Provide the [X, Y] coordinate of the cell's center where the given text is located.  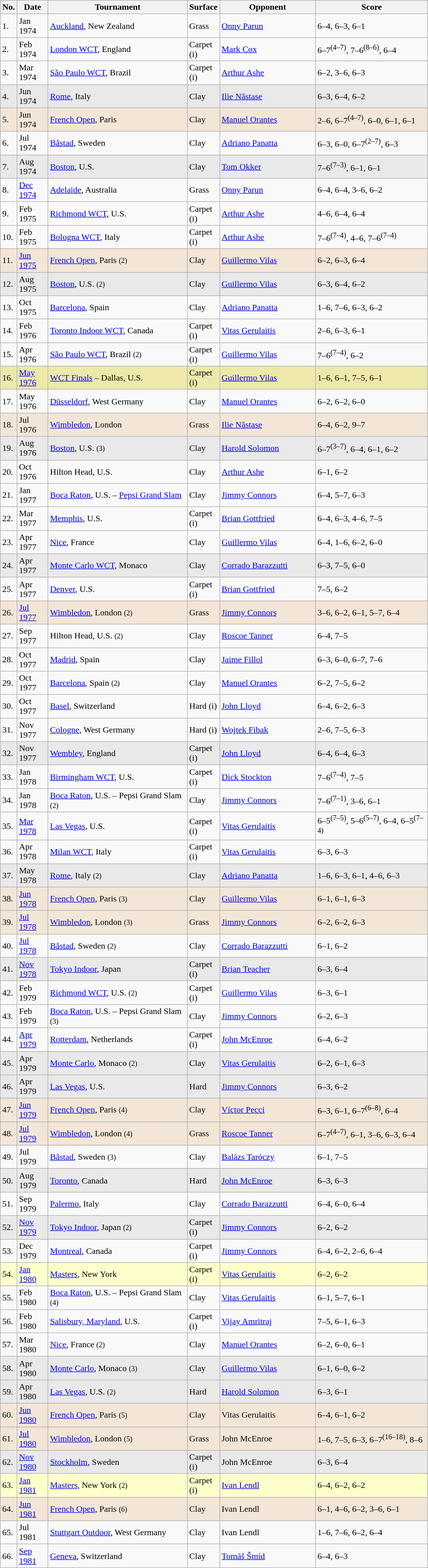
6–4, 7–5 [371, 636]
34. [9, 800]
Balázs Taróczy [268, 1157]
4. [9, 96]
5. [9, 120]
45. [9, 1063]
6–4, 6–2, 6–2 [371, 1485]
1. [9, 26]
Feb 1974 [32, 49]
6–1, 4–6, 6–2, 3–6, 6–1 [371, 1509]
Wembley, England [118, 753]
51. [9, 1204]
São Paulo WCT, Brazil (2) [118, 354]
Richmond WCT, U.S. (2) [118, 993]
Tomáš Šmíd [268, 1556]
Tom Okker [268, 167]
32. [9, 753]
55. [9, 1298]
Geneva, Switzerland [118, 1556]
61. [9, 1439]
46. [9, 1086]
Boston, U.S. [118, 167]
6–7(3–7), 6–4, 6–1, 6–2 [371, 448]
36. [9, 852]
Víctor Pecci [268, 1110]
Jul 1974 [32, 143]
40. [9, 946]
6–4, 6–4, 6–3 [371, 753]
Las Vegas, U.S. (2) [118, 1392]
Adelaide, Australia [118, 190]
2–6, 7–5, 6–3 [371, 730]
Surface [203, 7]
56. [9, 1321]
Wimbledon, London [118, 425]
31. [9, 730]
Mark Cox [268, 49]
Wimbledon, London (4) [118, 1133]
6–4, 6–2, 6–3 [371, 706]
29. [9, 683]
Aug 1979 [32, 1180]
23. [9, 542]
11. [9, 260]
6–3, 6–2 [371, 1086]
Wimbledon, London (3) [118, 922]
19. [9, 448]
6–4, 6–2, 9–7 [371, 425]
No. [9, 7]
Mar 1980 [32, 1345]
Nice, France (2) [118, 1345]
Båstad, Sweden (2) [118, 946]
6–2, 6–3 [371, 1016]
2–6, 6–7(4–7), 6–0, 6–1, 6–1 [371, 120]
6–1, 5–7, 6–1 [371, 1298]
6–1, 7–5 [371, 1157]
14. [9, 331]
6–2, 6–2, 6–0 [371, 401]
Jul 1980 [32, 1439]
Monte Carlo, Monaco (3) [118, 1368]
Date [32, 7]
6–4, 6–0, 6–4 [371, 1204]
London WCT, England [118, 49]
6–2, 6–2, 6–3 [371, 922]
Salisbury, Maryland, U.S. [118, 1321]
Jan 1974 [32, 26]
6–1, 6–1, 6–3 [371, 899]
37. [9, 875]
7–6(7–4), 4–6, 7–6(7–4) [371, 237]
13. [9, 307]
39. [9, 922]
59. [9, 1392]
Tokyo Indoor, Japan [118, 969]
6–3, 6–0, 6–7(2–7), 6–3 [371, 143]
7–6(7–4), 7–5 [371, 777]
60. [9, 1415]
6–2, 6–1, 6–3 [371, 1063]
6–2, 3–6, 6–3 [371, 73]
12. [9, 284]
7. [9, 167]
21. [9, 495]
Memphis, U.S. [118, 519]
Toronto, Canada [118, 1180]
Montreal, Canada [118, 1251]
18. [9, 425]
Boca Raton, U.S. – Pepsi Grand Slam [118, 495]
French Open, Paris (4) [118, 1110]
Denver, U.S. [118, 589]
Mar 1974 [32, 73]
7–5, 6–2 [371, 589]
54. [9, 1274]
42. [9, 993]
Richmond WCT, U.S. [118, 214]
Båstad, Sweden (3) [118, 1157]
French Open, Paris [118, 120]
Dec 1974 [32, 190]
Dick Stockton [268, 777]
6–1, 6–0, 6–2 [371, 1368]
6–5(7–5), 5–6(5–7), 6–4, 6–5(7–4) [371, 826]
6. [9, 143]
Aug 1975 [32, 284]
6–3, 6–1, 6–7(6–8), 6–4 [371, 1110]
Opponent [268, 7]
Bologna WCT, Italy [118, 237]
52. [9, 1227]
3. [9, 73]
Wimbledon, London (5) [118, 1439]
Boston, U.S. (3) [118, 448]
6–4, 1–6, 6–2, 6–0 [371, 542]
6–4, 6–2, 2–6, 6–4 [371, 1251]
6–4, 5–7, 6–3 [371, 495]
8. [9, 190]
64. [9, 1509]
Nov 1980 [32, 1462]
10. [9, 237]
6–4, 6–2 [371, 1040]
Jan 1980 [32, 1274]
WCT Finals – Dallas, U.S. [118, 378]
43. [9, 1016]
Jul 1976 [32, 425]
Boca Raton, U.S. – Pepsi Grand Slam (2) [118, 800]
Jun 1980 [32, 1415]
Jul 1977 [32, 612]
Brian Teacher [268, 969]
6–4, 6–3, 6–1 [371, 26]
Vijay Amritraj [268, 1321]
Monte Carlo WCT, Monaco [118, 566]
Barcelona, Spain (2) [118, 683]
French Open, Paris (2) [118, 260]
65. [9, 1532]
15. [9, 354]
Rotterdam, Netherlands [118, 1040]
Monte Carlo, Monaco (2) [118, 1063]
57. [9, 1345]
7–6(7–1), 3–6, 6–1 [371, 800]
53. [9, 1251]
Oct 1975 [32, 307]
Düsseldorf, West Germany [118, 401]
16. [9, 378]
Stuttgart Outdoor, West Germany [118, 1532]
20. [9, 472]
6–7(4–7), 6–1, 3–6, 6–3, 6–4 [371, 1133]
Tournament [118, 7]
2. [9, 49]
6–4, 6–3, 4–6, 7–5 [371, 519]
Jul 1981 [32, 1532]
Milan WCT, Italy [118, 852]
Jan 1981 [32, 1485]
Sep 1977 [32, 636]
Rome, Italy (2) [118, 875]
Jun 1979 [32, 1110]
Båstad, Sweden [118, 143]
58. [9, 1368]
Score [371, 7]
Jan 1977 [32, 495]
33. [9, 777]
Nov 1978 [32, 969]
Jun 1975 [32, 260]
7–6(7–3), 6–1, 6–1 [371, 167]
38. [9, 899]
24. [9, 566]
30. [9, 706]
Palermo, Italy [118, 1204]
35. [9, 826]
Hilton Head, U.S. [118, 472]
Nice, France [118, 542]
6–4, 6–1, 6–2 [371, 1415]
50. [9, 1180]
6–4, 6–3 [371, 1556]
2–6, 6–3, 6–1 [371, 331]
Sep 1979 [32, 1204]
44. [9, 1040]
48. [9, 1133]
Birmingham WCT, U.S. [118, 777]
Masters, New York [118, 1274]
25. [9, 589]
Boca Raton, U.S. – Pepsi Grand Slam (3) [118, 1016]
6–2, 7–5, 6–2 [371, 683]
Aug 1976 [32, 448]
Barcelona, Spain [118, 307]
Mar 1978 [32, 826]
4–6, 6–4, 6–4 [371, 214]
7–5, 6–1, 6–3 [371, 1321]
Oct 1976 [32, 472]
Apr 1976 [32, 354]
Toronto Indoor WCT, Canada [118, 331]
1–6, 6–1, 7–5, 6–1 [371, 378]
Aug 1974 [32, 167]
41. [9, 969]
6–3, 7–5, 6–0 [371, 566]
6–7(4–7), 7–6(8–6), 6–4 [371, 49]
Mar 1977 [32, 519]
27. [9, 636]
Sep 1981 [32, 1556]
17. [9, 401]
1–6, 7–6, 6–2, 6–4 [371, 1532]
6–2, 6–0, 6–1 [371, 1345]
6–2, 6–3, 6–4 [371, 260]
Masters, New York (2) [118, 1485]
63. [9, 1485]
Madrid, Spain [118, 659]
Basel, Switzerland [118, 706]
47. [9, 1110]
French Open, Paris (3) [118, 899]
Wojtek Fibak [268, 730]
Stockholm, Sweden [118, 1462]
7–6(7–4), 6–2 [371, 354]
French Open, Paris (6) [118, 1509]
1–6, 7–6, 6–3, 6–2 [371, 307]
Boca Raton, U.S. – Pepsi Grand Slam (4) [118, 1298]
66. [9, 1556]
62. [9, 1462]
Tokyo Indoor, Japan (2) [118, 1227]
Wimbledon, London (2) [118, 612]
6–4, 6–4, 3–6, 6–2 [371, 190]
9. [9, 214]
22. [9, 519]
1–6, 7–5, 6–3, 6–7(16–18), 8–6 [371, 1439]
Jun 1978 [32, 899]
3–6, 6–2, 6–1, 5–7, 6–4 [371, 612]
Auckland, New Zealand [118, 26]
Feb 1976 [32, 331]
26. [9, 612]
Apr 1978 [32, 852]
May 1978 [32, 875]
1–6, 6–3, 6–1, 4–6, 6–3 [371, 875]
6–3, 6–0, 6–7, 7–6 [371, 659]
São Paulo WCT, Brazil [118, 73]
Jaime Fillol [268, 659]
Boston, U.S. (2) [118, 284]
Hilton Head, U.S. (2) [118, 636]
Dec 1979 [32, 1251]
Rome, Italy [118, 96]
49. [9, 1157]
French Open, Paris (5) [118, 1415]
Cologne, West Germany [118, 730]
28. [9, 659]
Jun 1981 [32, 1509]
Nov 1979 [32, 1227]
